Output the (X, Y) coordinate of the center of the cell containing the given text.  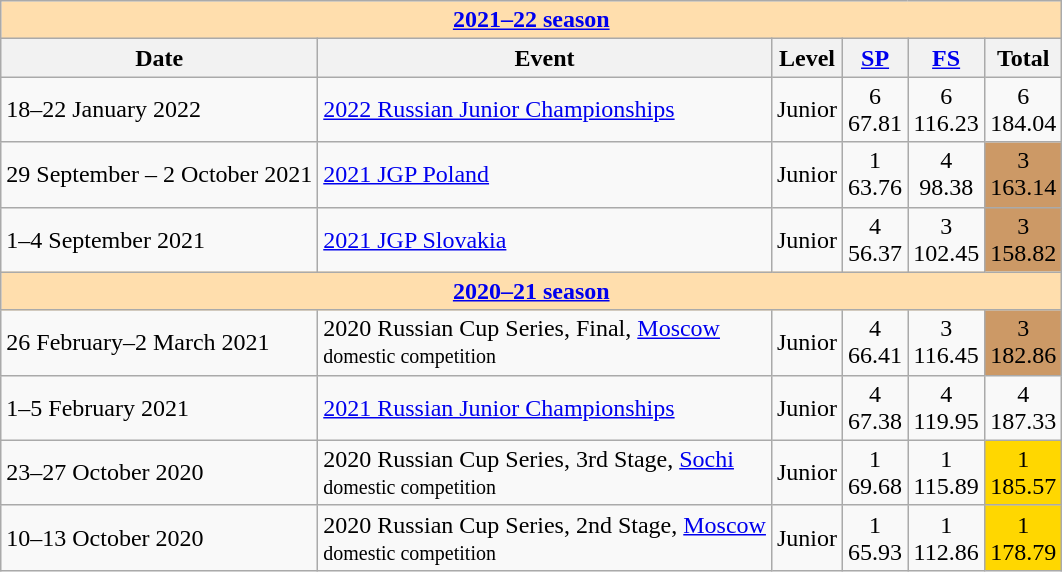
3 102.45 (946, 240)
4 187.33 (1024, 408)
FS (946, 58)
10–13 October 2020 (160, 538)
1 112.86 (946, 538)
2021 JGP Slovakia (545, 240)
SP (876, 58)
2020 Russian Cup Series, 3rd Stage, Sochi domestic competition (545, 472)
4 67.38 (876, 408)
4 56.37 (876, 240)
6 116.23 (946, 110)
2020–21 season (532, 291)
Level (806, 58)
18–22 January 2022 (160, 110)
23–27 October 2020 (160, 472)
4 119.95 (946, 408)
1–5 February 2021 (160, 408)
1 115.89 (946, 472)
3 158.82 (1024, 240)
3 182.86 (1024, 342)
1 63.76 (876, 174)
2021–22 season (532, 20)
6 184.04 (1024, 110)
1 65.93 (876, 538)
3 116.45 (946, 342)
6 67.81 (876, 110)
4 66.41 (876, 342)
2020 Russian Cup Series, 2nd Stage, Moscow domestic competition (545, 538)
Date (160, 58)
1 185.57 (1024, 472)
1 178.79 (1024, 538)
2021 Russian Junior Championships (545, 408)
26 February–2 March 2021 (160, 342)
29 September – 2 October 2021 (160, 174)
2022 Russian Junior Championships (545, 110)
Total (1024, 58)
2021 JGP Poland (545, 174)
1 69.68 (876, 472)
1–4 September 2021 (160, 240)
2020 Russian Cup Series, Final, Moscow domestic competition (545, 342)
Event (545, 58)
4 98.38 (946, 174)
3 163.14 (1024, 174)
